Determine the (X, Y) coordinate at the center of the cell enclosing the given text.  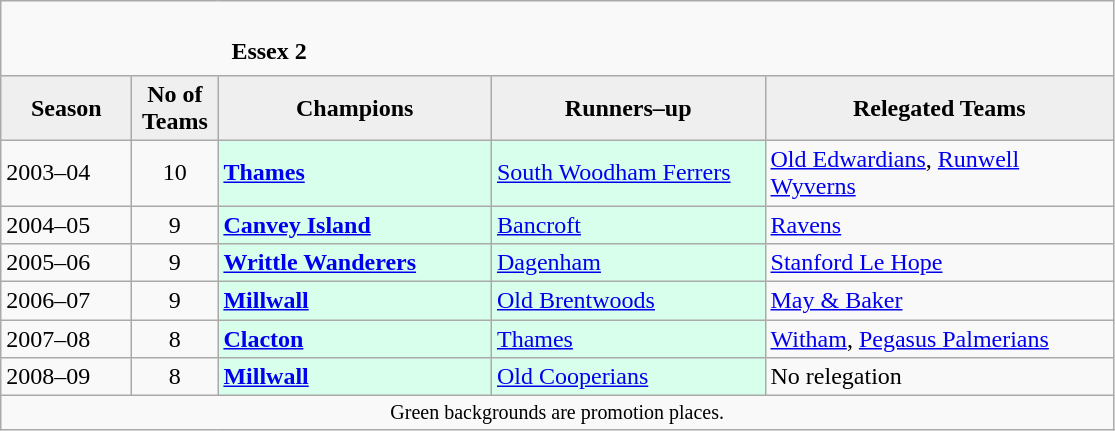
Runners–up (628, 108)
Stanford Le Hope (940, 263)
Dagenham (628, 263)
Clacton (355, 339)
No relegation (940, 377)
Canvey Island (355, 225)
No of Teams (175, 108)
May & Baker (940, 301)
Old Cooperians (628, 377)
2005–06 (66, 263)
Old Edwardians, Runwell Wyverns (940, 172)
Witham, Pegasus Palmerians (940, 339)
Old Brentwoods (628, 301)
Ravens (940, 225)
Relegated Teams (940, 108)
2007–08 (66, 339)
10 (175, 172)
Green backgrounds are promotion places. (558, 412)
South Woodham Ferrers (628, 172)
2004–05 (66, 225)
2006–07 (66, 301)
2008–09 (66, 377)
2003–04 (66, 172)
Writtle Wanderers (355, 263)
Champions (355, 108)
Bancroft (628, 225)
Season (66, 108)
